Locate the cell with the specified text and output its [X, Y] center coordinate. 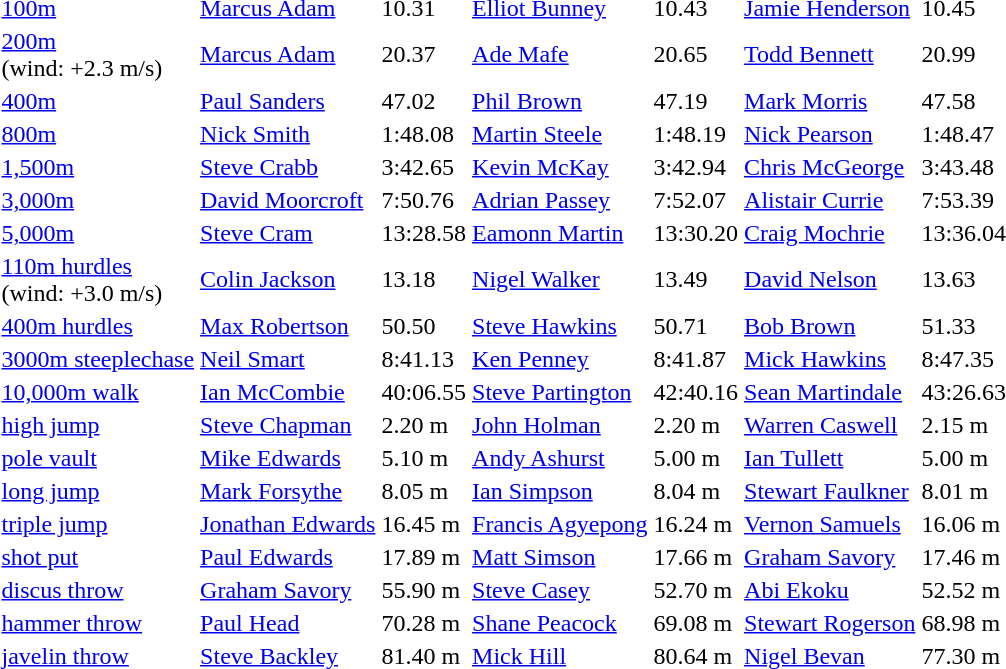
1,500m [98, 167]
Andy Ashurst [560, 458]
Nigel Walker [560, 280]
Nick Smith [288, 134]
triple jump [98, 524]
Craig Mochrie [830, 233]
13:28.58 [424, 233]
John Holman [560, 425]
3000m steeplechase [98, 359]
17.66 m [696, 557]
Ian Simpson [560, 491]
Colin Jackson [288, 280]
Ade Mafe [560, 54]
800m [98, 134]
3,000m [98, 200]
13.49 [696, 280]
10,000m walk [98, 392]
Mick Hawkins [830, 359]
8:41.13 [424, 359]
Neil Smart [288, 359]
Steve Cram [288, 233]
Paul Edwards [288, 557]
110m hurdles(wind: +3.0 m/s) [98, 280]
Shane Peacock [560, 623]
Mark Morris [830, 101]
Ken Penney [560, 359]
16.45 m [424, 524]
Phil Brown [560, 101]
pole vault [98, 458]
7:52.07 [696, 200]
200m(wind: +2.3 m/s) [98, 54]
Vernon Samuels [830, 524]
David Nelson [830, 280]
Ian McCombie [288, 392]
Jonathan Edwards [288, 524]
13:30.20 [696, 233]
3:42.94 [696, 167]
1:48.08 [424, 134]
Steve Partington [560, 392]
Abi Ekoku [830, 590]
50.71 [696, 326]
5.10 m [424, 458]
Kevin McKay [560, 167]
47.02 [424, 101]
Steve Casey [560, 590]
Adrian Passey [560, 200]
Chris McGeorge [830, 167]
50.50 [424, 326]
5,000m [98, 233]
42:40.16 [696, 392]
70.28 m [424, 623]
Stewart Rogerson [830, 623]
13.18 [424, 280]
Stewart Faulkner [830, 491]
Steve Chapman [288, 425]
Mark Forsythe [288, 491]
Max Robertson [288, 326]
7:50.76 [424, 200]
Paul Head [288, 623]
Warren Caswell [830, 425]
Steve Hawkins [560, 326]
5.00 m [696, 458]
discus throw [98, 590]
Sean Martindale [830, 392]
Martin Steele [560, 134]
16.24 m [696, 524]
1:48.19 [696, 134]
8.05 m [424, 491]
47.19 [696, 101]
8.04 m [696, 491]
Nick Pearson [830, 134]
Alistair Currie [830, 200]
40:06.55 [424, 392]
Eamonn Martin [560, 233]
Todd Bennett [830, 54]
Francis Agyepong [560, 524]
20.37 [424, 54]
Bob Brown [830, 326]
long jump [98, 491]
David Moorcroft [288, 200]
69.08 m [696, 623]
400m [98, 101]
hammer throw [98, 623]
55.90 m [424, 590]
shot put [98, 557]
Ian Tullett [830, 458]
Mike Edwards [288, 458]
52.70 m [696, 590]
20.65 [696, 54]
17.89 m [424, 557]
Paul Sanders [288, 101]
3:42.65 [424, 167]
high jump [98, 425]
Steve Crabb [288, 167]
400m hurdles [98, 326]
8:41.87 [696, 359]
Marcus Adam [288, 54]
Matt Simson [560, 557]
